Return (X, Y) of the center of cell containing provided text 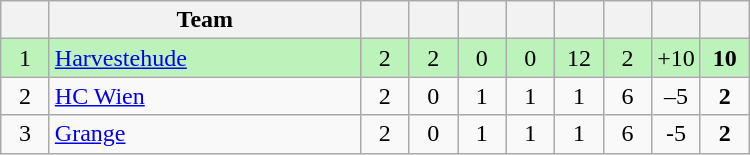
12 (580, 58)
10 (724, 58)
HC Wien (204, 96)
+10 (676, 58)
-5 (676, 134)
Team (204, 20)
Harvestehude (204, 58)
3 (26, 134)
–5 (676, 96)
Grange (204, 134)
